Identify which cell holds the provided text, then report its (X, Y) central coordinate. 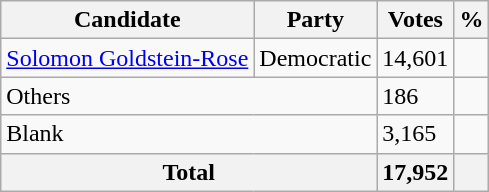
14,601 (416, 58)
Party (316, 20)
Votes (416, 20)
186 (416, 96)
Candidate (128, 20)
Blank (189, 134)
17,952 (416, 172)
3,165 (416, 134)
Solomon Goldstein-Rose (128, 58)
Democratic (316, 58)
Total (189, 172)
% (472, 20)
Others (189, 96)
